Locate the cell with the specified text and output its (x, y) center coordinate. 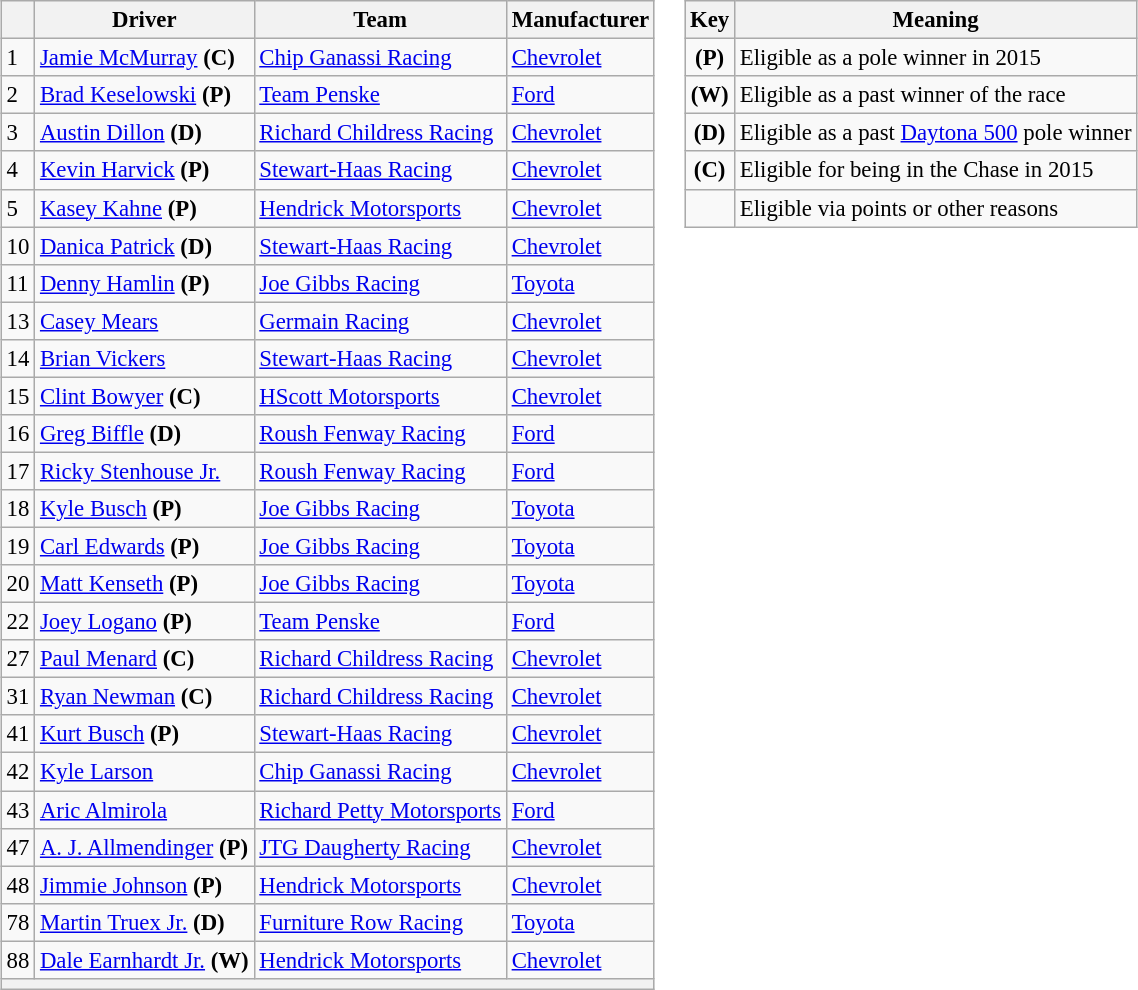
(C) (710, 170)
Matt Kenseth (P) (144, 584)
Ricky Stenhouse Jr. (144, 471)
Denny Hamlin (P) (144, 283)
Manufacturer (580, 20)
Casey Mears (144, 321)
Brad Keselowski (P) (144, 95)
43 (18, 809)
Joey Logano (P) (144, 622)
Jamie McMurray (C) (144, 58)
19 (18, 546)
Ryan Newman (C) (144, 697)
1 (18, 58)
20 (18, 584)
Jimmie Johnson (P) (144, 885)
18 (18, 509)
Kevin Harvick (P) (144, 170)
A. J. Allmendinger (P) (144, 847)
3 (18, 133)
Eligible as a past Daytona 500 pole winner (936, 133)
42 (18, 772)
(P) (710, 58)
Paul Menard (C) (144, 659)
Eligible for being in the Chase in 2015 (936, 170)
31 (18, 697)
22 (18, 622)
Furniture Row Racing (380, 922)
10 (18, 246)
Greg Biffle (D) (144, 434)
Meaning (936, 20)
JTG Daugherty Racing (380, 847)
(D) (710, 133)
Carl Edwards (P) (144, 546)
11 (18, 283)
15 (18, 396)
Eligible as a past winner of the race (936, 95)
Aric Almirola (144, 809)
Clint Bowyer (C) (144, 396)
(W) (710, 95)
16 (18, 434)
Eligible as a pole winner in 2015 (936, 58)
14 (18, 358)
5 (18, 208)
Kasey Kahne (P) (144, 208)
41 (18, 734)
Key (710, 20)
Kurt Busch (P) (144, 734)
47 (18, 847)
Kyle Busch (P) (144, 509)
Germain Racing (380, 321)
Martin Truex Jr. (D) (144, 922)
Dale Earnhardt Jr. (W) (144, 960)
48 (18, 885)
HScott Motorsports (380, 396)
Eligible via points or other reasons (936, 208)
Austin Dillon (D) (144, 133)
Danica Patrick (D) (144, 246)
17 (18, 471)
27 (18, 659)
Kyle Larson (144, 772)
Brian Vickers (144, 358)
78 (18, 922)
Team (380, 20)
4 (18, 170)
88 (18, 960)
Driver (144, 20)
2 (18, 95)
Richard Petty Motorsports (380, 809)
13 (18, 321)
